Return (x, y) of the center of cell containing provided text 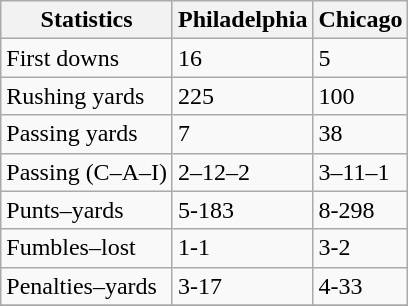
4-33 (360, 286)
225 (242, 96)
38 (360, 134)
Fumbles–lost (87, 248)
Rushing yards (87, 96)
5-183 (242, 210)
2–12–2 (242, 172)
3-2 (360, 248)
3-17 (242, 286)
16 (242, 58)
1-1 (242, 248)
5 (360, 58)
Statistics (87, 20)
First downs (87, 58)
8-298 (360, 210)
Philadelphia (242, 20)
7 (242, 134)
Passing yards (87, 134)
3–11–1 (360, 172)
Chicago (360, 20)
100 (360, 96)
Penalties–yards (87, 286)
Punts–yards (87, 210)
Passing (C–A–I) (87, 172)
